Capture the cell that displays the provided text and extract its [X, Y] central coordinate. 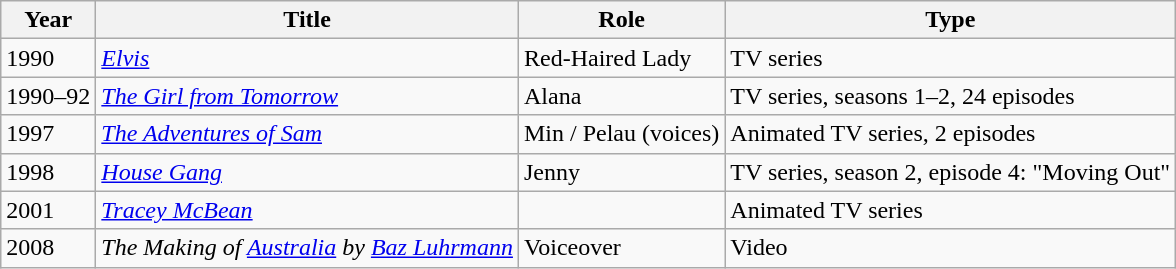
Animated TV series [950, 210]
Voiceover [621, 248]
Min / Pelau (voices) [621, 134]
2008 [48, 248]
1997 [48, 134]
Title [308, 20]
House Gang [308, 172]
Jenny [621, 172]
1998 [48, 172]
The Adventures of Sam [308, 134]
1990–92 [48, 96]
1990 [48, 58]
Elvis [308, 58]
Type [950, 20]
The Making of Australia by Baz Luhrmann [308, 248]
TV series [950, 58]
TV series, season 2, episode 4: "Moving Out" [950, 172]
Animated TV series, 2 episodes [950, 134]
The Girl from Tomorrow [308, 96]
Role [621, 20]
Alana [621, 96]
Year [48, 20]
Red-Haired Lady [621, 58]
Tracey McBean [308, 210]
TV series, seasons 1–2, 24 episodes [950, 96]
2001 [48, 210]
Video [950, 248]
